Return the (x, y) coordinate for the center point of the cell that contains the specified text.  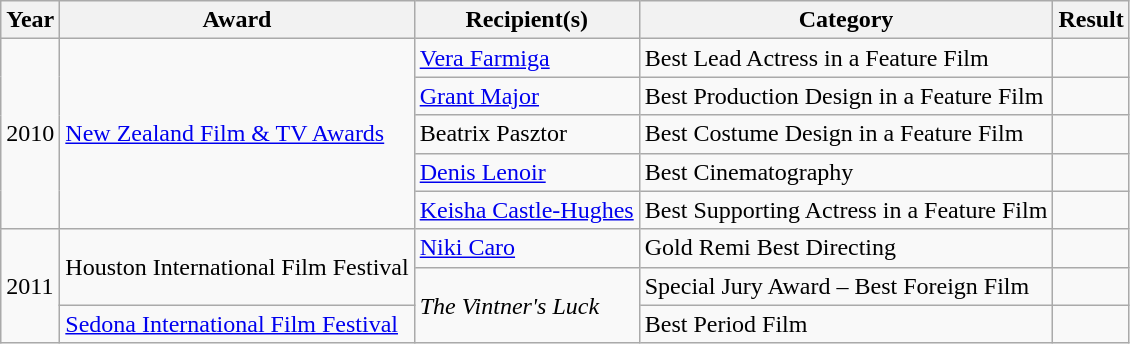
Niki Caro (526, 248)
Best Lead Actress in a Feature Film (846, 58)
Sedona International Film Festival (237, 324)
Category (846, 20)
Best Period Film (846, 324)
Vera Farmiga (526, 58)
The Vintner's Luck (526, 305)
Recipient(s) (526, 20)
Grant Major (526, 96)
Best Cinematography (846, 172)
Year (30, 20)
2011 (30, 286)
Best Costume Design in a Feature Film (846, 134)
Special Jury Award – Best Foreign Film (846, 286)
Best Production Design in a Feature Film (846, 96)
Gold Remi Best Directing (846, 248)
Houston International Film Festival (237, 267)
Result (1091, 20)
Keisha Castle-Hughes (526, 210)
Best Supporting Actress in a Feature Film (846, 210)
Denis Lenoir (526, 172)
Award (237, 20)
Beatrix Pasztor (526, 134)
2010 (30, 134)
New Zealand Film & TV Awards (237, 134)
